Determine the (x, y) coordinate at the center of the cell enclosing the given text.  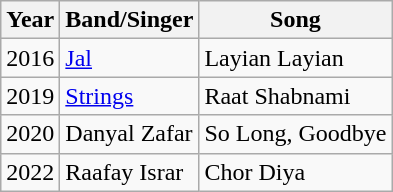
Chor Diya (296, 172)
Band/Singer (130, 20)
2019 (30, 96)
Year (30, 20)
Raafay Israr (130, 172)
2022 (30, 172)
2020 (30, 134)
2016 (30, 58)
Jal (130, 58)
Song (296, 20)
Danyal Zafar (130, 134)
Strings (130, 96)
So Long, Goodbye (296, 134)
Layian Layian (296, 58)
Raat Shabnami (296, 96)
